Capture the cell that displays the provided text and extract its (X, Y) central coordinate. 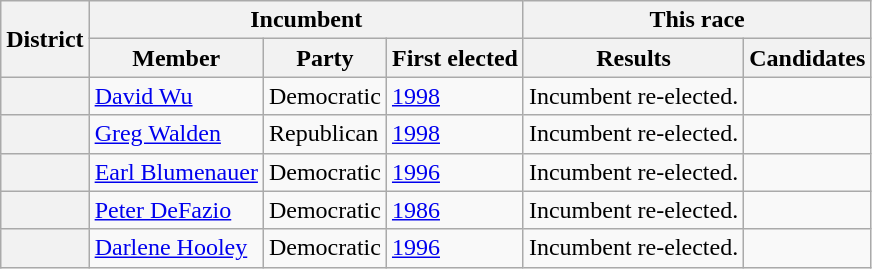
Results (633, 58)
Candidates (808, 58)
This race (696, 20)
Peter DeFazio (176, 210)
Party (324, 58)
Earl Blumenauer (176, 172)
Incumbent (306, 20)
Darlene Hooley (176, 248)
Member (176, 58)
District (45, 39)
Greg Walden (176, 134)
First elected (454, 58)
1986 (454, 210)
David Wu (176, 96)
Republican (324, 134)
